Find where the given text appears and provide that cell's center as [X, Y] coordinate. 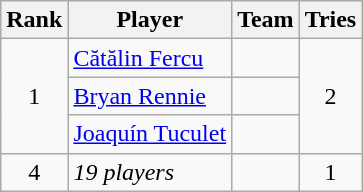
Bryan Rennie [150, 96]
2 [330, 96]
Cătălin Fercu [150, 58]
Team [266, 20]
Rank [34, 20]
Player [150, 20]
Tries [330, 20]
4 [34, 172]
Joaquín Tuculet [150, 134]
19 players [150, 172]
